From the cell containing the given text, extract its center point as [x, y] coordinate. 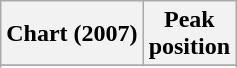
Chart (2007) [72, 34]
Peakposition [189, 34]
